Extract the [x, y] coordinate from the center of the cell holding the provided text.  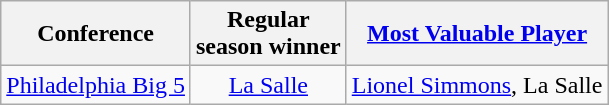
Conference [96, 34]
La Salle [268, 85]
Lionel Simmons, La Salle [477, 85]
Philadelphia Big 5 [96, 85]
Most Valuable Player [477, 34]
Regular season winner [268, 34]
